For the text-containing cell, return its midpoint in (x, y) coordinate format. 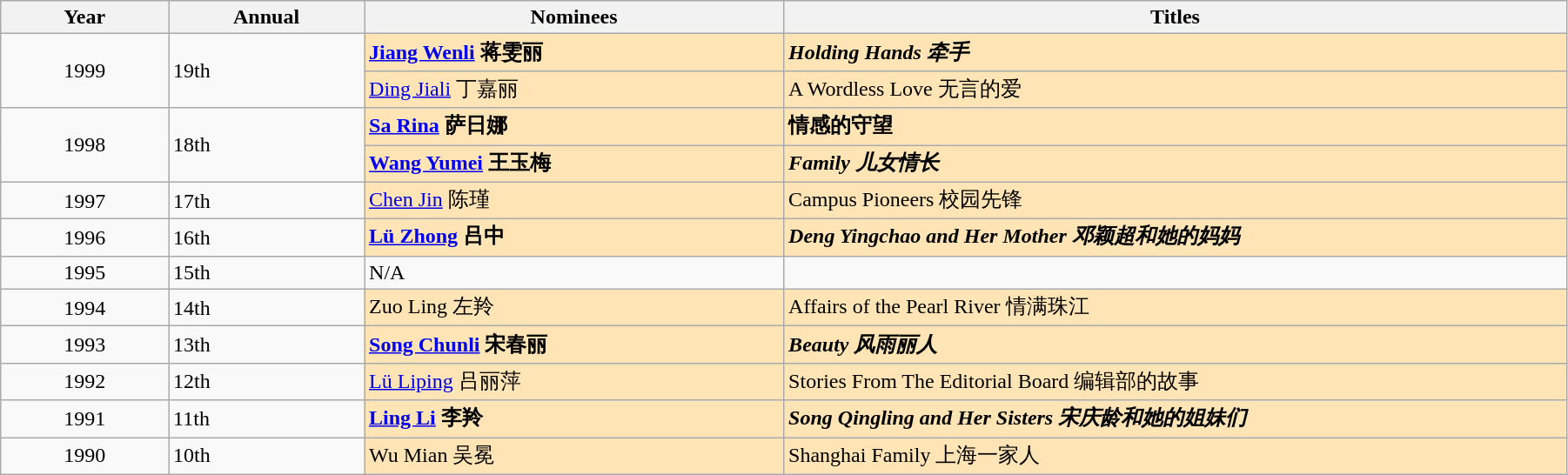
A Wordless Love 无言的爱 (1176, 89)
Wang Yumei 王玉梅 (574, 164)
19th (266, 71)
Campus Pioneers 校园先锋 (1176, 200)
16th (266, 238)
18th (266, 144)
Beauty 风雨丽人 (1176, 345)
Jiang Wenli 蒋雯丽 (574, 52)
17th (266, 200)
Zuo Ling 左羚 (574, 308)
13th (266, 345)
情感的守望 (1176, 127)
1999 (85, 71)
Ding Jiali 丁嘉丽 (574, 89)
Family 儿女情长 (1176, 164)
1991 (85, 419)
Shanghai Family 上海一家人 (1176, 456)
14th (266, 308)
Affairs of the Pearl River 情满珠江 (1176, 308)
Lü Zhong 吕中 (574, 238)
1993 (85, 345)
Sa Rina 萨日娜 (574, 127)
Ling Li 李羚 (574, 419)
Titles (1176, 17)
1998 (85, 144)
Wu Mian 吴冕 (574, 456)
Song Chunli 宋春丽 (574, 345)
1995 (85, 272)
12th (266, 381)
Year (85, 17)
Holding Hands 牵手 (1176, 52)
11th (266, 419)
Stories From The Editorial Board 编辑部的故事 (1176, 381)
1996 (85, 238)
1992 (85, 381)
Annual (266, 17)
Lü Liping 吕丽萍 (574, 381)
1990 (85, 456)
1997 (85, 200)
Nominees (574, 17)
10th (266, 456)
N/A (574, 272)
Song Qingling and Her Sisters 宋庆龄和她的姐妹们 (1176, 419)
Chen Jin 陈瑾 (574, 200)
1994 (85, 308)
15th (266, 272)
Deng Yingchao and Her Mother 邓颖超和她的妈妈 (1176, 238)
